Find where the given text appears and provide that cell's center as (x, y) coordinate. 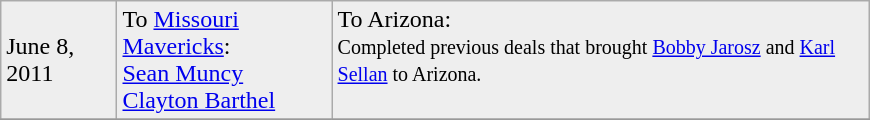
To Arizona: Completed previous deals that brought Bobby Jarosz and Karl Sellan to Arizona. (600, 60)
June 8, 2011 (59, 60)
To Missouri Mavericks: Sean MuncyClayton Barthel (224, 60)
